Detect which cell encompasses the target text, then output its (X, Y) center coordinate. 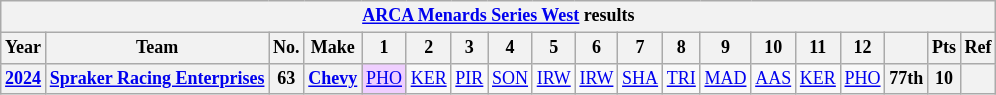
63 (286, 78)
Spraker Racing Enterprises (156, 78)
1 (384, 48)
2 (428, 48)
No. (286, 48)
SON (510, 78)
AAS (774, 78)
5 (554, 48)
MAD (726, 78)
Year (24, 48)
2024 (24, 78)
PIR (470, 78)
SHA (640, 78)
Make (333, 48)
6 (596, 48)
7 (640, 48)
3 (470, 48)
77th (906, 78)
4 (510, 48)
11 (818, 48)
TRI (681, 78)
8 (681, 48)
ARCA Menards Series West results (498, 16)
9 (726, 48)
Chevy (333, 78)
Pts (944, 48)
Team (156, 48)
Ref (978, 48)
12 (862, 48)
